Search for the cell housing the specified text and yield its [x, y] center coordinate. 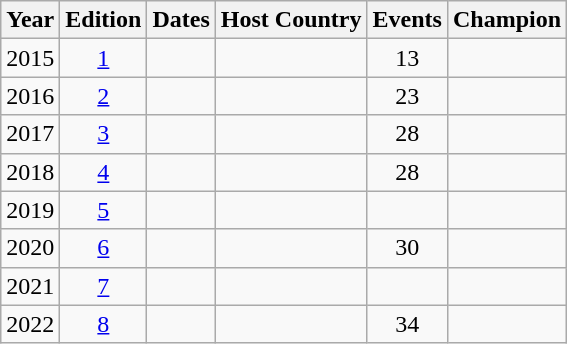
30 [407, 248]
6 [104, 248]
3 [104, 134]
2015 [30, 58]
2017 [30, 134]
4 [104, 172]
Champion [506, 20]
Year [30, 20]
7 [104, 286]
1 [104, 58]
2 [104, 96]
Host Country [291, 20]
Dates [181, 20]
2021 [30, 286]
2020 [30, 248]
5 [104, 210]
34 [407, 324]
2019 [30, 210]
Edition [104, 20]
8 [104, 324]
2016 [30, 96]
Events [407, 20]
2022 [30, 324]
13 [407, 58]
23 [407, 96]
2018 [30, 172]
